For the text-containing cell, return its midpoint in (x, y) coordinate format. 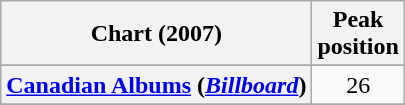
Chart (2007) (156, 34)
26 (358, 85)
Peakposition (358, 34)
Canadian Albums (Billboard) (156, 85)
